Extract the (x, y) coordinate from the center of the cell holding the provided text.  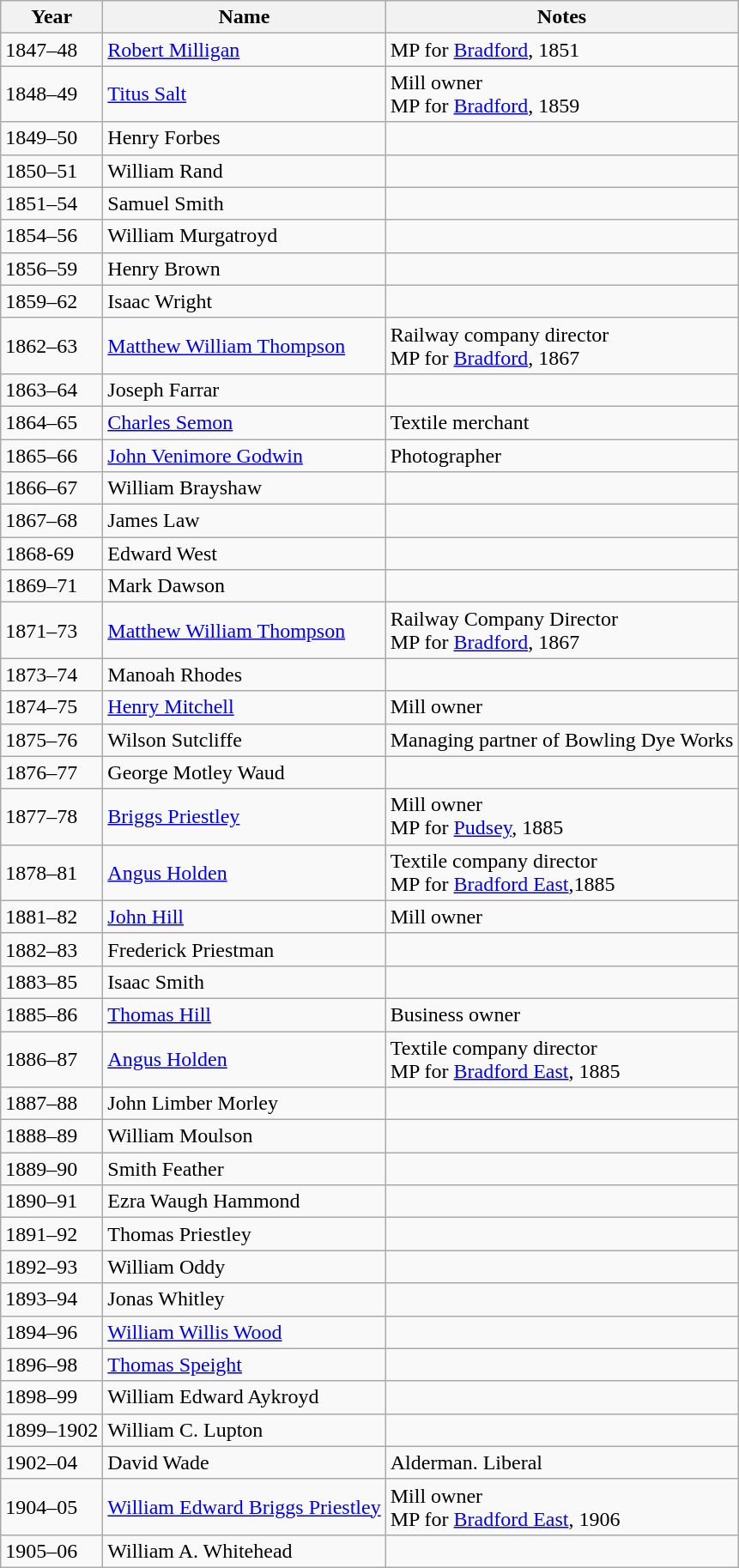
Isaac Wright (244, 301)
1863–64 (51, 390)
Textile company director MP for Bradford East, 1885 (561, 1059)
William Oddy (244, 1267)
1866–67 (51, 488)
1868-69 (51, 554)
Frederick Priestman (244, 949)
1847–48 (51, 50)
1871–73 (51, 630)
William Edward Aykroyd (244, 1397)
1885–86 (51, 1014)
David Wade (244, 1462)
1876–77 (51, 772)
1867–68 (51, 521)
1889–90 (51, 1169)
John Venimore Godwin (244, 456)
1899–1902 (51, 1430)
1898–99 (51, 1397)
1887–88 (51, 1104)
William Willis Wood (244, 1332)
William A. Whitehead (244, 1551)
James Law (244, 521)
1905–06 (51, 1551)
Textile merchant (561, 422)
1883–85 (51, 982)
1873–74 (51, 675)
MP for Bradford, 1851 (561, 50)
William Moulson (244, 1136)
Mill owner MP for Pudsey, 1885 (561, 817)
Railway company director MP for Bradford, 1867 (561, 345)
Business owner (561, 1014)
Joseph Farrar (244, 390)
Photographer (561, 456)
1881–82 (51, 917)
Managing partner of Bowling Dye Works (561, 740)
Alderman. Liberal (561, 1462)
Mill owner MP for Bradford, 1859 (561, 94)
1893–94 (51, 1299)
1869–71 (51, 586)
William Rand (244, 171)
1890–91 (51, 1202)
Smith Feather (244, 1169)
Notes (561, 17)
1888–89 (51, 1136)
John Hill (244, 917)
Mill owner MP for Bradford East, 1906 (561, 1507)
Henry Brown (244, 269)
1850–51 (51, 171)
1904–05 (51, 1507)
1878–81 (51, 872)
1859–62 (51, 301)
John Limber Morley (244, 1104)
Jonas Whitley (244, 1299)
1877–78 (51, 817)
William Edward Briggs Priestley (244, 1507)
1864–65 (51, 422)
1854–56 (51, 236)
Briggs Priestley (244, 817)
Mark Dawson (244, 586)
1886–87 (51, 1059)
William C. Lupton (244, 1430)
Samuel Smith (244, 203)
1862–63 (51, 345)
Charles Semon (244, 422)
1848–49 (51, 94)
1902–04 (51, 1462)
Robert Milligan (244, 50)
1882–83 (51, 949)
Thomas Hill (244, 1014)
Isaac Smith (244, 982)
1891–92 (51, 1234)
William Murgatroyd (244, 236)
Edward West (244, 554)
Henry Forbes (244, 138)
Thomas Speight (244, 1365)
1851–54 (51, 203)
Railway Company Director MP for Bradford, 1867 (561, 630)
Manoah Rhodes (244, 675)
1875–76 (51, 740)
1856–59 (51, 269)
Name (244, 17)
1894–96 (51, 1332)
Wilson Sutcliffe (244, 740)
1849–50 (51, 138)
1865–66 (51, 456)
1874–75 (51, 707)
Henry Mitchell (244, 707)
William Brayshaw (244, 488)
1896–98 (51, 1365)
Thomas Priestley (244, 1234)
1892–93 (51, 1267)
Year (51, 17)
Ezra Waugh Hammond (244, 1202)
Textile company director MP for Bradford East,1885 (561, 872)
Titus Salt (244, 94)
George Motley Waud (244, 772)
